Pinpoint the cell where the given text exists, returning its (x, y) midpoint coordinate. 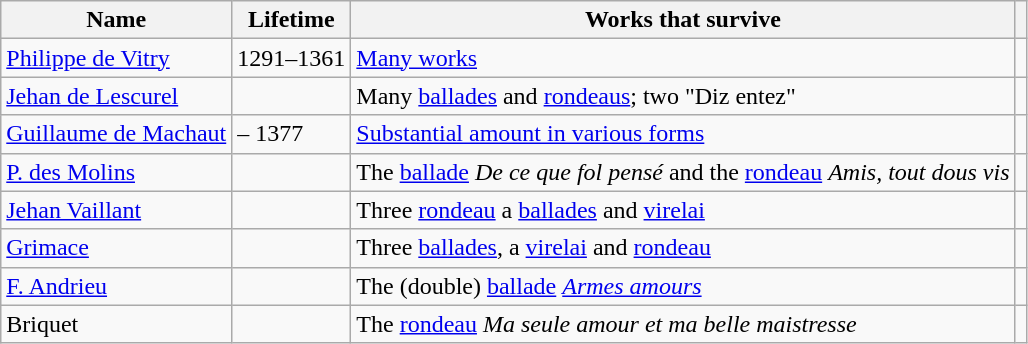
The rondeau Ma seule amour et ma belle maistresse (683, 324)
Jehan Vaillant (116, 210)
F. Andrieu (116, 286)
P. des Molins (116, 172)
Three ballades, a virelai and rondeau (683, 248)
Philippe de Vitry (116, 58)
Grimace (116, 248)
Lifetime (292, 20)
Jehan de Lescurel (116, 96)
Guillaume de Machaut (116, 134)
The ballade De ce que fol pensé and the rondeau Amis, tout dous vis (683, 172)
Name (116, 20)
Works that survive (683, 20)
– 1377 (292, 134)
Many ballades and rondeaus; two "Diz entez" (683, 96)
Substantial amount in various forms (683, 134)
Briquet (116, 324)
The (double) ballade Armes amours (683, 286)
Three rondeau a ballades and virelai (683, 210)
Many works (683, 58)
1291–1361 (292, 58)
